Output the [x, y] coordinate of the center of the cell containing the given text.  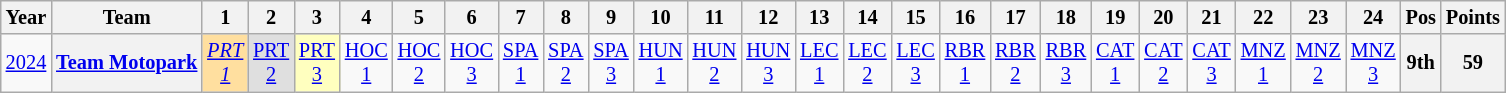
18 [1066, 17]
HUN1 [661, 63]
7 [520, 17]
MNZ3 [1374, 63]
21 [1211, 17]
20 [1163, 17]
HUN3 [768, 63]
16 [965, 17]
HOC1 [366, 63]
8 [566, 17]
LEC2 [867, 63]
LEC3 [916, 63]
RBR3 [1066, 63]
HOC2 [420, 63]
LEC1 [819, 63]
13 [819, 17]
CAT1 [1115, 63]
9th [1421, 63]
14 [867, 17]
11 [714, 17]
RBR1 [965, 63]
PRT3 [317, 63]
MNZ2 [1318, 63]
Team Motopark [126, 63]
12 [768, 17]
HUN2 [714, 63]
2 [271, 17]
24 [1374, 17]
Year [26, 17]
CAT3 [1211, 63]
2024 [26, 63]
SPA2 [566, 63]
19 [1115, 17]
CAT2 [1163, 63]
3 [317, 17]
Team [126, 17]
1 [225, 17]
PRT2 [271, 63]
15 [916, 17]
Points [1473, 17]
RBR2 [1015, 63]
SPA3 [610, 63]
5 [420, 17]
SPA1 [520, 63]
HOC3 [472, 63]
22 [1264, 17]
9 [610, 17]
17 [1015, 17]
59 [1473, 63]
23 [1318, 17]
6 [472, 17]
4 [366, 17]
Pos [1421, 17]
PRT1 [225, 63]
10 [661, 17]
MNZ1 [1264, 63]
